Return the (X, Y) coordinate for the center point of the cell that contains the specified text.  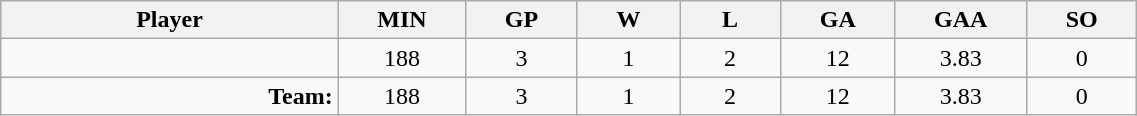
W (628, 20)
GAA (961, 20)
MIN (402, 20)
L (730, 20)
Player (170, 20)
SO (1081, 20)
GA (838, 20)
GP (522, 20)
Team: (170, 96)
